Output the [x, y] coordinate of the center of the cell containing the given text.  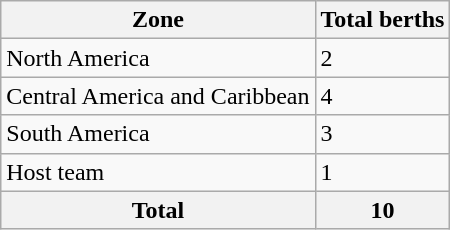
3 [382, 134]
Total berths [382, 20]
2 [382, 58]
Total [158, 210]
1 [382, 172]
Host team [158, 172]
North America [158, 58]
Central America and Caribbean [158, 96]
Zone [158, 20]
South America [158, 134]
10 [382, 210]
4 [382, 96]
